Scan for the cell matching the given text and deliver its (X, Y) coordinate at center. 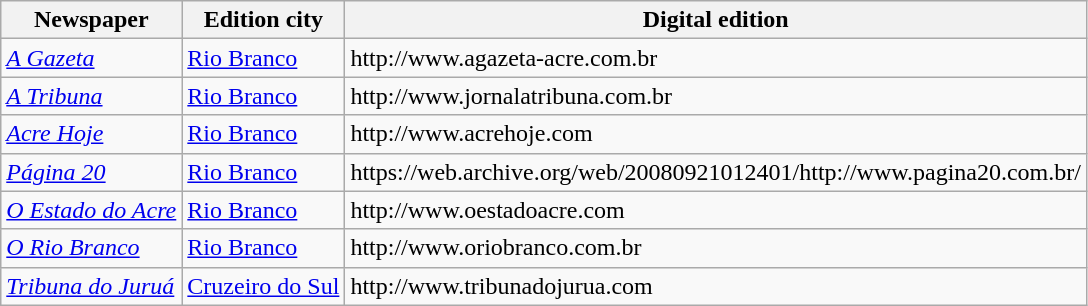
A Tribuna (92, 96)
Acre Hoje (92, 134)
Edition city (264, 20)
O Rio Branco (92, 248)
http://www.tribunadojurua.com (716, 286)
O Estado do Acre (92, 210)
Digital edition (716, 20)
http://www.jornalatribuna.com.br (716, 96)
Tribuna do Juruá (92, 286)
https://web.archive.org/web/20080921012401/http://www.pagina20.com.br/ (716, 172)
http://www.acrehoje.com (716, 134)
Página 20 (92, 172)
Newspaper (92, 20)
A Gazeta (92, 58)
http://www.oriobranco.com.br (716, 248)
http://www.agazeta-acre.com.br (716, 58)
http://www.oestadoacre.com (716, 210)
Cruzeiro do Sul (264, 286)
